Find where the given text appears and provide that cell's center as [x, y] coordinate. 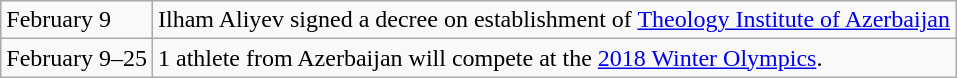
February 9 [77, 20]
Ilham Aliyev signed a decree on establishment of Theology Institute of Azerbaijan [554, 20]
February 9–25 [77, 58]
1 athlete from Azerbaijan will compete at the 2018 Winter Olympics. [554, 58]
